Capture the cell that displays the provided text and extract its [x, y] central coordinate. 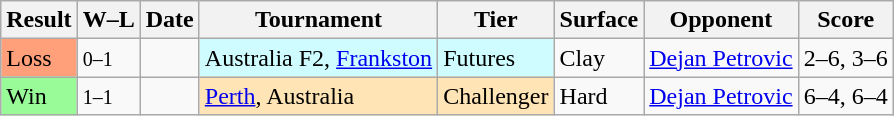
6–4, 6–4 [846, 96]
Score [846, 20]
Australia F2, Frankston [318, 58]
Opponent [721, 20]
1–1 [108, 96]
Date [170, 20]
Futures [496, 58]
Perth, Australia [318, 96]
Clay [599, 58]
Tier [496, 20]
Win [39, 96]
Surface [599, 20]
2–6, 3–6 [846, 58]
Loss [39, 58]
Result [39, 20]
Challenger [496, 96]
0–1 [108, 58]
W–L [108, 20]
Hard [599, 96]
Tournament [318, 20]
